Scan for the cell matching the given text and deliver its (X, Y) coordinate at center. 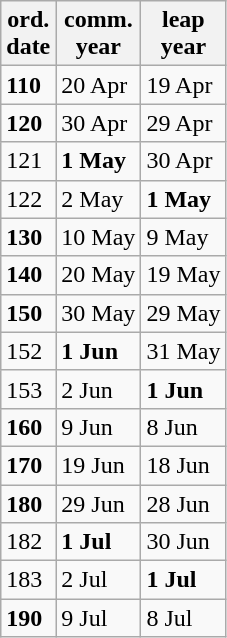
19 Jun (98, 465)
30 May (98, 313)
19 May (184, 275)
20 May (98, 275)
110 (28, 85)
2 May (98, 199)
19 Apr (184, 85)
153 (28, 389)
8 Jul (184, 618)
30 Jun (184, 542)
140 (28, 275)
9 Jul (98, 618)
comm. year (98, 34)
190 (28, 618)
29 May (184, 313)
180 (28, 503)
29 Jun (98, 503)
10 May (98, 237)
150 (28, 313)
18 Jun (184, 465)
2 Jul (98, 580)
9 May (184, 237)
160 (28, 427)
130 (28, 237)
31 May (184, 351)
8 Jun (184, 427)
183 (28, 580)
28 Jun (184, 503)
122 (28, 199)
182 (28, 542)
29 Apr (184, 123)
2 Jun (98, 389)
120 (28, 123)
ord. date (28, 34)
170 (28, 465)
121 (28, 161)
20 Apr (98, 85)
9 Jun (98, 427)
152 (28, 351)
leap year (184, 34)
